Return the (x, y) coordinate for the center point of the cell that contains the specified text.  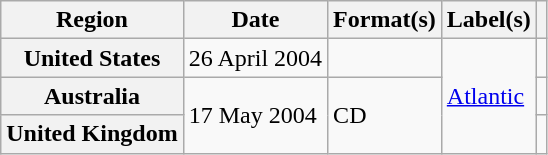
Format(s) (385, 20)
17 May 2004 (255, 115)
Australia (92, 96)
26 April 2004 (255, 58)
Label(s) (488, 20)
Atlantic (488, 96)
Date (255, 20)
United States (92, 58)
CD (385, 115)
United Kingdom (92, 134)
Region (92, 20)
